Return the (x, y) coordinate for the center point of the cell that contains the specified text.  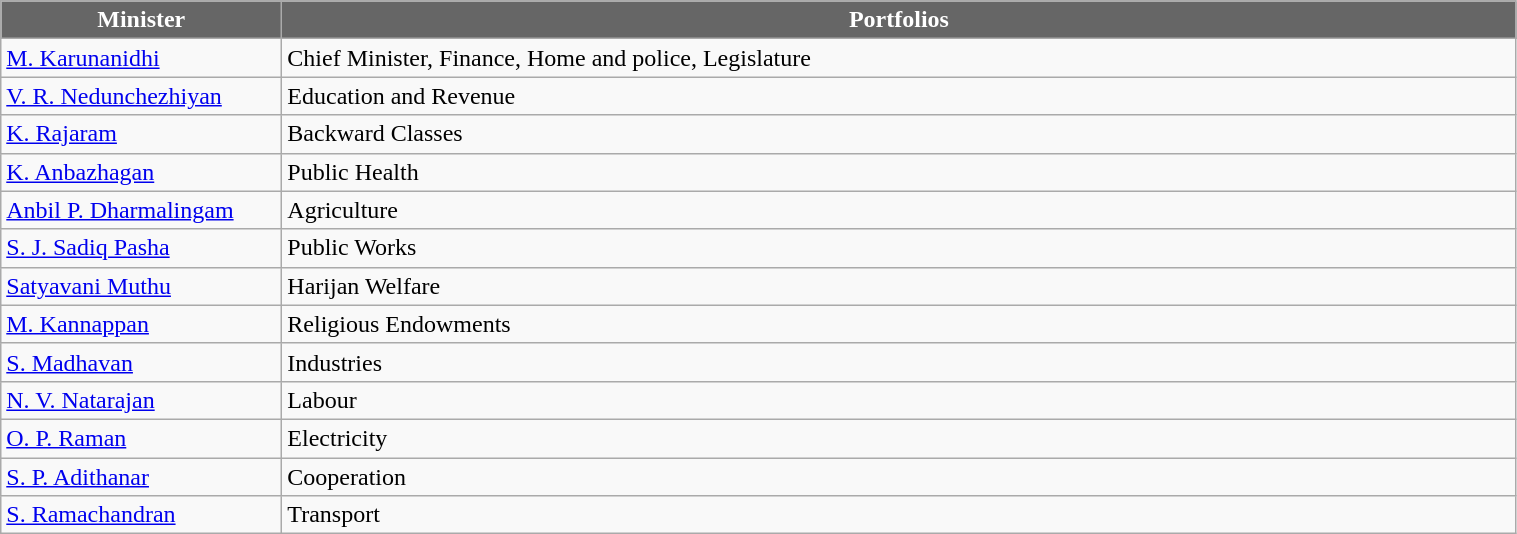
S. Ramachandran (142, 515)
Agriculture (899, 210)
Minister (142, 20)
Backward Classes (899, 134)
S. Madhavan (142, 362)
Transport (899, 515)
S. J. Sadiq Pasha (142, 248)
K. Anbazhagan (142, 172)
Harijan Welfare (899, 286)
Education and Revenue (899, 96)
Electricity (899, 438)
Industries (899, 362)
M. Karunanidhi (142, 58)
Public Works (899, 248)
Labour (899, 400)
Portfolios (899, 20)
S. P. Adithanar (142, 477)
Public Health (899, 172)
M. Kannappan (142, 324)
Cooperation (899, 477)
Anbil P. Dharmalingam (142, 210)
Satyavani Muthu (142, 286)
V. R. Nedunchezhiyan (142, 96)
Religious Endowments (899, 324)
O. P. Raman (142, 438)
N. V. Natarajan (142, 400)
K. Rajaram (142, 134)
Chief Minister, Finance, Home and police, Legislature (899, 58)
